Extract the [x, y] coordinate from the center of the cell holding the provided text.  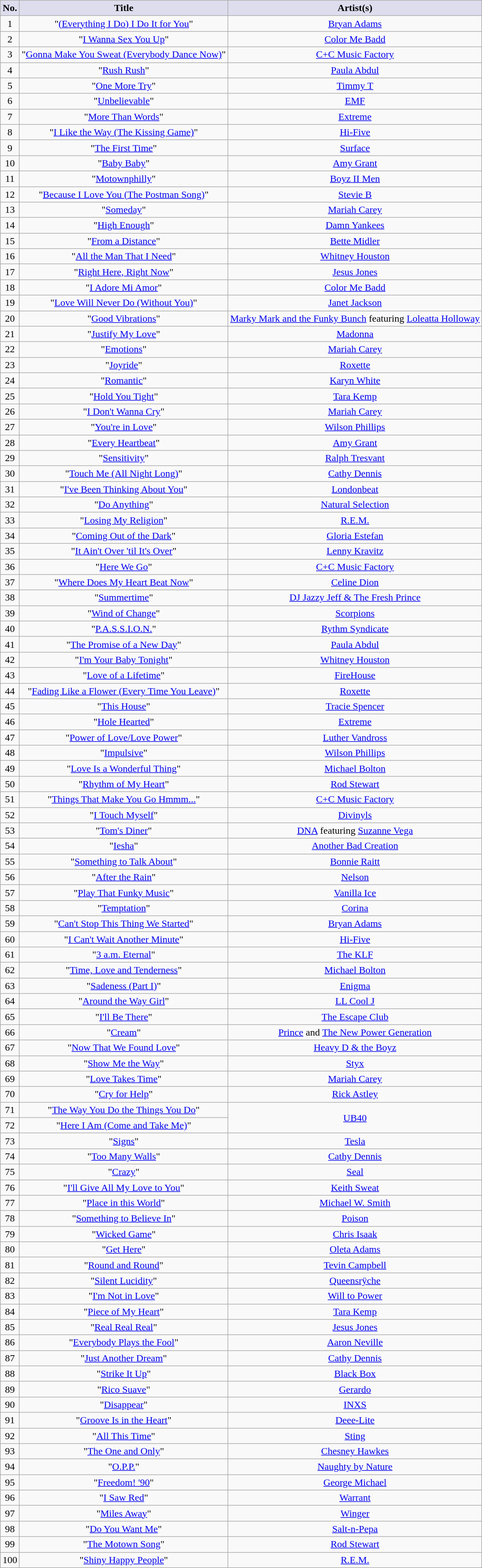
91 [10, 1420]
100 [10, 1560]
"I Wanna Sex You Up" [124, 39]
Timmy T [355, 86]
9 [10, 148]
"Signs" [124, 1141]
"Sadeness (Part I)" [124, 986]
Heavy D & the Boyz [355, 1048]
62 [10, 970]
"One More Try" [124, 86]
27 [10, 427]
3 [10, 55]
"Gonna Make You Sweat (Everybody Dance Now)" [124, 55]
"Hold You Tight" [124, 396]
Prince and The New Power Generation [355, 1032]
"I Like the Way (The Kissing Game)" [124, 132]
Rythm Syndicate [355, 629]
43 [10, 675]
"Rush Rush" [124, 70]
22 [10, 349]
75 [10, 1172]
Poison [355, 1219]
84 [10, 1312]
44 [10, 691]
EMF [355, 101]
19 [10, 303]
Salt-n-Pepa [355, 1529]
Rick Astley [355, 1094]
"The Motown Song" [124, 1544]
Sting [355, 1435]
8 [10, 132]
"Everybody Plays the Fool" [124, 1343]
Vanilla Ice [355, 892]
"Just Another Dream" [124, 1358]
72 [10, 1125]
12 [10, 194]
10 [10, 163]
67 [10, 1048]
"Disappear" [124, 1405]
89 [10, 1389]
31 [10, 489]
"I'll Give All My Love to You" [124, 1188]
"I'm Your Baby Tonight" [124, 660]
20 [10, 318]
28 [10, 442]
"Unbelievable" [124, 101]
"I'm Not in Love" [124, 1296]
"Love Is a Wonderful Thing" [124, 769]
55 [10, 861]
Lenny Kravitz [355, 551]
45 [10, 707]
"Wind of Change" [124, 613]
Another Bad Creation [355, 846]
95 [10, 1482]
37 [10, 582]
Damn Yankees [355, 225]
17 [10, 272]
51 [10, 799]
33 [10, 520]
Boyz II Men [355, 179]
Winger [355, 1513]
"You're in Love" [124, 427]
"This House" [124, 707]
"I Adore Mi Amor" [124, 287]
23 [10, 365]
"Right Here, Right Now" [124, 272]
30 [10, 474]
"Time, Love and Tenderness" [124, 970]
6 [10, 101]
Janet Jackson [355, 303]
Bette Midler [355, 241]
98 [10, 1529]
"I Don't Wanna Cry" [124, 411]
Chesney Hawkes [355, 1451]
"The Promise of a New Day" [124, 644]
"Coming Out of the Dark" [124, 536]
Warrant [355, 1498]
"Power of Love/Love Power" [124, 738]
"Crazy" [124, 1172]
68 [10, 1063]
"From a Distance" [124, 241]
"Do Anything" [124, 505]
"Joyride" [124, 365]
74 [10, 1156]
"P.A.S.S.I.O.N." [124, 629]
"Losing My Religion" [124, 520]
52 [10, 815]
"I Saw Red" [124, 1498]
18 [10, 287]
Tevin Campbell [355, 1265]
Corina [355, 908]
"I'll Be There" [124, 1017]
73 [10, 1141]
"Summertime" [124, 598]
"Now That We Found Love" [124, 1048]
Scorpions [355, 613]
Gerardo [355, 1389]
"Freedom! '90" [124, 1482]
"Baby Baby" [124, 163]
"Motownphilly" [124, 179]
99 [10, 1544]
94 [10, 1467]
"All the Man That I Need" [124, 256]
"Show Me the Way" [124, 1063]
George Michael [355, 1482]
LL Cool J [355, 1001]
"Fading Like a Flower (Every Time You Leave)" [124, 691]
"Get Here" [124, 1250]
61 [10, 955]
Karyn White [355, 380]
Londonbeat [355, 489]
Naughty by Nature [355, 1467]
Celine Dion [355, 582]
"Emotions" [124, 349]
11 [10, 179]
Deee-Lite [355, 1420]
"Things That Make You Go Hmmm..." [124, 799]
78 [10, 1219]
Seal [355, 1172]
71 [10, 1110]
Marky Mark and the Funky Bunch featuring Loleatta Holloway [355, 318]
"Strike It Up" [124, 1374]
Will to Power [355, 1296]
Tracie Spencer [355, 707]
"O.P.P." [124, 1467]
77 [10, 1203]
"Tom's Diner" [124, 830]
64 [10, 1001]
"Around the Way Girl" [124, 1001]
Aaron Neville [355, 1343]
35 [10, 551]
Michael W. Smith [355, 1203]
"Round and Round" [124, 1265]
"Cream" [124, 1032]
"Real Real Real" [124, 1327]
"Love Will Never Do (Without You)" [124, 303]
"Because I Love You (The Postman Song)" [124, 194]
86 [10, 1343]
"Wicked Game" [124, 1234]
The KLF [355, 955]
85 [10, 1327]
63 [10, 986]
Luther Vandross [355, 738]
53 [10, 830]
32 [10, 505]
"Something to Believe In" [124, 1219]
24 [10, 380]
Styx [355, 1063]
"The One and Only" [124, 1451]
"Miles Away" [124, 1513]
Artist(s) [355, 8]
"Groove Is in the Heart" [124, 1420]
"Justify My Love" [124, 334]
"Here I Am (Come and Take Me)" [124, 1125]
Bonnie Raitt [355, 861]
16 [10, 256]
"I Touch Myself" [124, 815]
"Someday" [124, 210]
"Can't Stop This Thing We Started" [124, 923]
82 [10, 1281]
Natural Selection [355, 505]
93 [10, 1451]
"More Than Words" [124, 117]
49 [10, 769]
"All This Time" [124, 1435]
57 [10, 892]
87 [10, 1358]
"Love of a Lifetime" [124, 675]
83 [10, 1296]
41 [10, 644]
"3 a.m. Eternal" [124, 955]
INXS [355, 1405]
Enigma [355, 986]
"Here We Go" [124, 567]
Divinyls [355, 815]
"High Enough" [124, 225]
Surface [355, 148]
80 [10, 1250]
34 [10, 536]
"The First Time" [124, 148]
Oleta Adams [355, 1250]
"Too Many Walls" [124, 1156]
7 [10, 117]
47 [10, 738]
97 [10, 1513]
"Do You Want Me" [124, 1529]
The Escape Club [355, 1017]
Queensrÿche [355, 1281]
"Good Vibrations" [124, 318]
"Romantic" [124, 380]
Tesla [355, 1141]
26 [10, 411]
58 [10, 908]
"After the Rain" [124, 877]
39 [10, 613]
21 [10, 334]
Title [124, 8]
Stevie B [355, 194]
"The Way You Do the Things You Do" [124, 1110]
15 [10, 241]
Chris Isaak [355, 1234]
88 [10, 1374]
"Sensitivity" [124, 458]
Ralph Tresvant [355, 458]
FireHouse [355, 675]
96 [10, 1498]
36 [10, 567]
DJ Jazzy Jeff & The Fresh Prince [355, 598]
"I've Been Thinking About You" [124, 489]
Madonna [355, 334]
66 [10, 1032]
"Place in this World" [124, 1203]
25 [10, 396]
13 [10, 210]
48 [10, 753]
Black Box [355, 1374]
"Rico Suave" [124, 1389]
90 [10, 1405]
Nelson [355, 877]
1 [10, 24]
81 [10, 1265]
54 [10, 846]
"Touch Me (All Night Long)" [124, 474]
No. [10, 8]
76 [10, 1188]
"(Everything I Do) I Do It for You" [124, 24]
UB40 [355, 1117]
"Impulsive" [124, 753]
"Where Does My Heart Beat Now" [124, 582]
"Temptation" [124, 908]
"Every Heartbeat" [124, 442]
42 [10, 660]
79 [10, 1234]
"Cry for Help" [124, 1094]
Gloria Estefan [355, 536]
70 [10, 1094]
"Love Takes Time" [124, 1079]
59 [10, 923]
"Something to Talk About" [124, 861]
29 [10, 458]
60 [10, 939]
"It Ain't Over 'til It's Over" [124, 551]
DNA featuring Suzanne Vega [355, 830]
"I Can't Wait Another Minute" [124, 939]
65 [10, 1017]
40 [10, 629]
2 [10, 39]
"Silent Lucidity" [124, 1281]
69 [10, 1079]
"Hole Hearted" [124, 722]
50 [10, 784]
38 [10, 598]
"Rhythm of My Heart" [124, 784]
Keith Sweat [355, 1188]
"Shiny Happy People" [124, 1560]
"Play That Funky Music" [124, 892]
4 [10, 70]
56 [10, 877]
5 [10, 86]
46 [10, 722]
92 [10, 1435]
"Iesha" [124, 846]
14 [10, 225]
"Piece of My Heart" [124, 1312]
